Detect which cell encompasses the target text, then output its [X, Y] center coordinate. 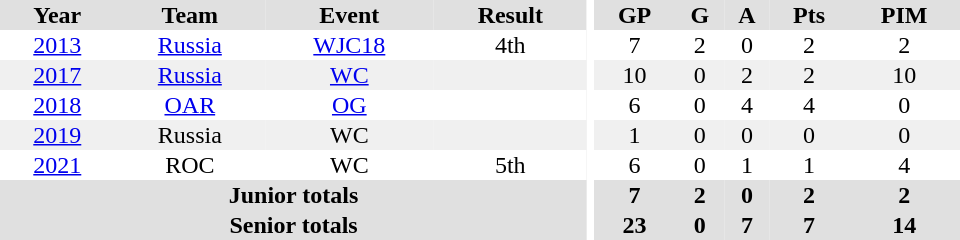
2021 [58, 165]
14 [904, 225]
OG [349, 105]
G [700, 15]
GP [635, 15]
4th [511, 45]
Year [58, 15]
WJC18 [349, 45]
Event [349, 15]
2018 [58, 105]
2019 [58, 135]
5th [511, 165]
Pts [810, 15]
23 [635, 225]
2013 [58, 45]
2017 [58, 75]
Result [511, 15]
Junior totals [294, 195]
Senior totals [294, 225]
OAR [190, 105]
Team [190, 15]
ROC [190, 165]
A [747, 15]
PIM [904, 15]
